Return (X, Y) of the center of cell containing provided text 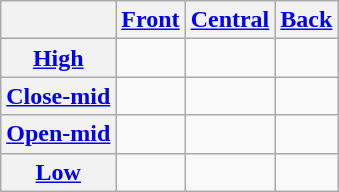
Open-mid (58, 134)
Back (306, 20)
Central (230, 20)
Front (150, 20)
Low (58, 172)
High (58, 58)
Close-mid (58, 96)
